Identify which cell holds the provided text, then report its [x, y] central coordinate. 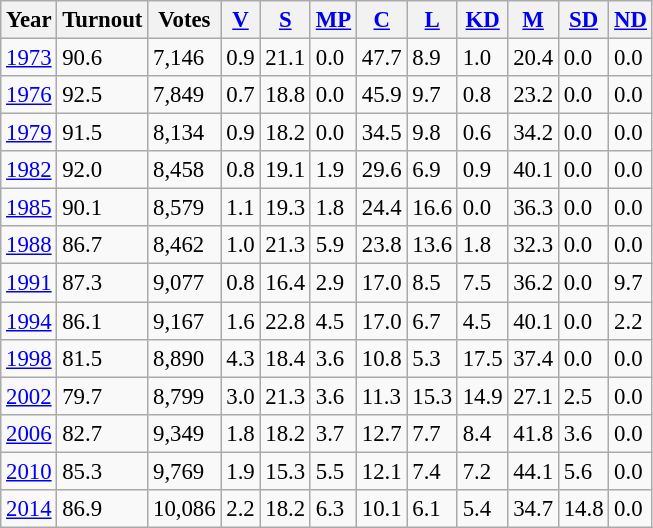
2.5 [583, 396]
8.4 [482, 433]
17.5 [482, 358]
37.4 [533, 358]
Turnout [102, 20]
C [382, 20]
12.7 [382, 433]
10.1 [382, 509]
S [285, 20]
90.1 [102, 208]
9.8 [432, 133]
5.6 [583, 471]
5.4 [482, 509]
5.3 [432, 358]
6.9 [432, 170]
23.2 [533, 95]
18.4 [285, 358]
45.9 [382, 95]
1.6 [240, 321]
47.7 [382, 58]
27.1 [533, 396]
2.9 [333, 283]
34.2 [533, 133]
8.9 [432, 58]
1973 [29, 58]
14.9 [482, 396]
8,890 [184, 358]
36.2 [533, 283]
9,769 [184, 471]
92.0 [102, 170]
14.8 [583, 509]
86.1 [102, 321]
36.3 [533, 208]
8,462 [184, 245]
92.5 [102, 95]
10.8 [382, 358]
8,134 [184, 133]
19.1 [285, 170]
4.3 [240, 358]
8,458 [184, 170]
23.8 [382, 245]
29.6 [382, 170]
0.7 [240, 95]
1976 [29, 95]
16.4 [285, 283]
Votes [184, 20]
16.6 [432, 208]
7.5 [482, 283]
21.1 [285, 58]
2014 [29, 509]
86.7 [102, 245]
10,086 [184, 509]
8,799 [184, 396]
5.9 [333, 245]
19.3 [285, 208]
20.4 [533, 58]
6.3 [333, 509]
L [432, 20]
12.1 [382, 471]
90.6 [102, 58]
7.4 [432, 471]
1988 [29, 245]
11.3 [382, 396]
5.5 [333, 471]
8,579 [184, 208]
ND [631, 20]
82.7 [102, 433]
1979 [29, 133]
7.7 [432, 433]
9,077 [184, 283]
KD [482, 20]
7.2 [482, 471]
41.8 [533, 433]
3.0 [240, 396]
M [533, 20]
Year [29, 20]
7,146 [184, 58]
9,349 [184, 433]
1.1 [240, 208]
24.4 [382, 208]
2002 [29, 396]
6.7 [432, 321]
44.1 [533, 471]
2010 [29, 471]
87.3 [102, 283]
86.9 [102, 509]
79.7 [102, 396]
1994 [29, 321]
7,849 [184, 95]
85.3 [102, 471]
1982 [29, 170]
3.7 [333, 433]
18.8 [285, 95]
6.1 [432, 509]
1985 [29, 208]
SD [583, 20]
34.5 [382, 133]
22.8 [285, 321]
32.3 [533, 245]
91.5 [102, 133]
9,167 [184, 321]
V [240, 20]
8.5 [432, 283]
1991 [29, 283]
2006 [29, 433]
34.7 [533, 509]
13.6 [432, 245]
81.5 [102, 358]
MP [333, 20]
0.6 [482, 133]
1998 [29, 358]
